Identify which cell holds the provided text, then report its [X, Y] central coordinate. 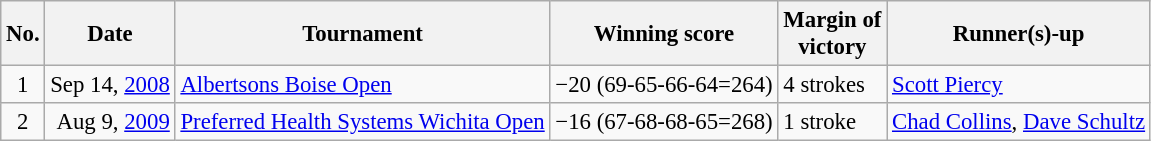
2 [23, 122]
Albertsons Boise Open [362, 85]
No. [23, 34]
Scott Piercy [1019, 85]
1 stroke [832, 122]
−16 (67-68-68-65=268) [664, 122]
4 strokes [832, 85]
Winning score [664, 34]
Runner(s)-up [1019, 34]
Date [110, 34]
−20 (69-65-66-64=264) [664, 85]
Margin ofvictory [832, 34]
Preferred Health Systems Wichita Open [362, 122]
Sep 14, 2008 [110, 85]
Tournament [362, 34]
Chad Collins, Dave Schultz [1019, 122]
1 [23, 85]
Aug 9, 2009 [110, 122]
